Detect which cell encompasses the target text, then output its (X, Y) center coordinate. 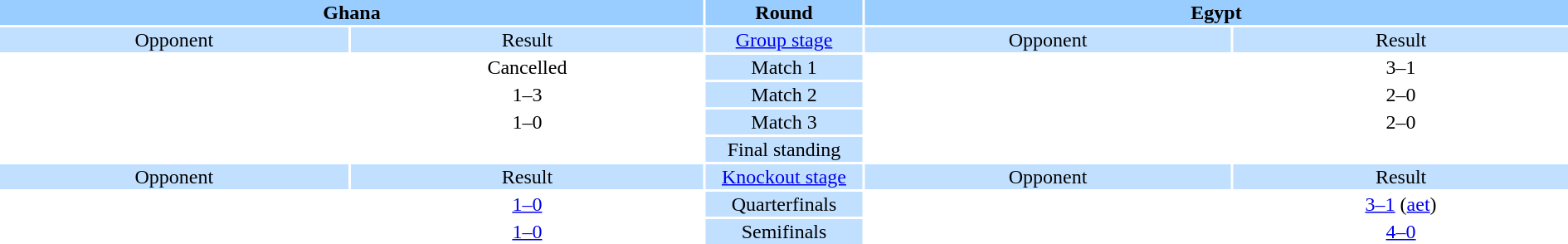
Ghana (352, 12)
Knockout stage (784, 177)
Quarterfinals (784, 204)
Group stage (784, 40)
Match 3 (784, 122)
3–1 (1400, 67)
Egypt (1216, 12)
Semifinals (784, 232)
Final standing (784, 149)
Round (784, 12)
Cancelled (528, 67)
Match 1 (784, 67)
3–1 (aet) (1400, 204)
4–0 (1400, 232)
1–3 (528, 95)
Match 2 (784, 95)
